Find where the given text appears and provide that cell's center as [X, Y] coordinate. 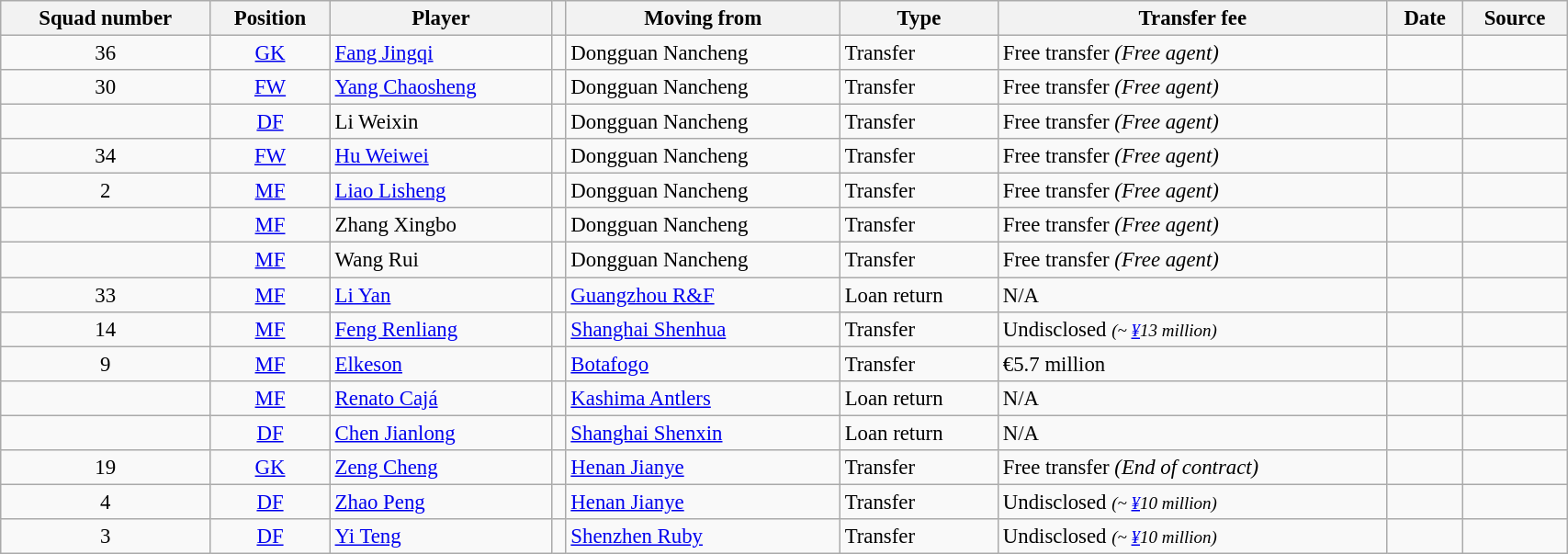
Yang Chaosheng [441, 87]
Zeng Cheng [441, 468]
Li Weixin [441, 122]
4 [106, 502]
Li Yan [441, 295]
Yi Teng [441, 537]
Wang Rui [441, 260]
Fang Jingqi [441, 53]
Position [270, 18]
Shenzhen Ruby [703, 537]
9 [106, 364]
Source [1514, 18]
€5.7 million [1192, 364]
Botafogo [703, 364]
Free transfer (End of contract) [1192, 468]
30 [106, 87]
36 [106, 53]
Player [441, 18]
33 [106, 295]
Feng Renliang [441, 329]
Undisclosed (~ ¥13 million) [1192, 329]
Elkeson [441, 364]
Liao Lisheng [441, 191]
34 [106, 156]
2 [106, 191]
Zhao Peng [441, 502]
Kashima Antlers [703, 398]
Squad number [106, 18]
14 [106, 329]
Hu Weiwei [441, 156]
Moving from [703, 18]
3 [106, 537]
Transfer fee [1192, 18]
Date [1425, 18]
Zhang Xingbo [441, 225]
Renato Cajá [441, 398]
Shanghai Shenhua [703, 329]
Shanghai Shenxin [703, 433]
Type [919, 18]
Chen Jianlong [441, 433]
Guangzhou R&F [703, 295]
19 [106, 468]
